Extract the [X, Y] coordinate from the center of the cell holding the provided text.  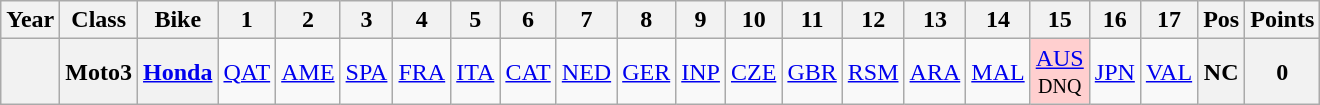
ARA [935, 72]
GBR [812, 72]
JPN [1114, 72]
INP [701, 72]
CZE [753, 72]
Points [1282, 20]
16 [1114, 20]
Year [30, 20]
2 [308, 20]
17 [1168, 20]
NC [1222, 72]
Honda [178, 72]
Class [99, 20]
12 [873, 20]
11 [812, 20]
ITA [476, 72]
GER [646, 72]
CAT [528, 72]
4 [422, 20]
Bike [178, 20]
QAT [247, 72]
3 [366, 20]
AME [308, 72]
FRA [422, 72]
15 [1060, 20]
Moto3 [99, 72]
13 [935, 20]
0 [1282, 72]
SPA [366, 72]
7 [586, 20]
VAL [1168, 72]
1 [247, 20]
10 [753, 20]
RSM [873, 72]
Pos [1222, 20]
5 [476, 20]
NED [586, 72]
14 [998, 20]
9 [701, 20]
MAL [998, 72]
AUSDNQ [1060, 72]
8 [646, 20]
6 [528, 20]
